Find where the given text appears and provide that cell's center as (x, y) coordinate. 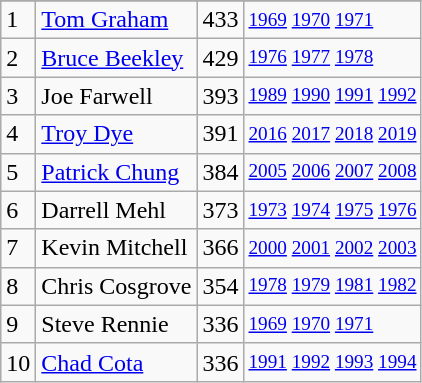
354 (220, 286)
Steve Rennie (116, 324)
6 (18, 210)
384 (220, 172)
1973 1974 1975 1976 (332, 210)
Chris Cosgrove (116, 286)
3 (18, 96)
1978 1979 1981 1982 (332, 286)
Joe Farwell (116, 96)
1 (18, 20)
393 (220, 96)
373 (220, 210)
1991 1992 1993 1994 (332, 362)
433 (220, 20)
Bruce Beekley (116, 58)
5 (18, 172)
391 (220, 134)
9 (18, 324)
Troy Dye (116, 134)
Kevin Mitchell (116, 248)
2000 2001 2002 2003 (332, 248)
7 (18, 248)
8 (18, 286)
Chad Cota (116, 362)
366 (220, 248)
2005 2006 2007 2008 (332, 172)
2 (18, 58)
Tom Graham (116, 20)
Patrick Chung (116, 172)
2016 2017 2018 2019 (332, 134)
4 (18, 134)
10 (18, 362)
1989 1990 1991 1992 (332, 96)
1976 1977 1978 (332, 58)
Darrell Mehl (116, 210)
429 (220, 58)
